Provide the (x, y) coordinate of the cell's center where the given text is located.  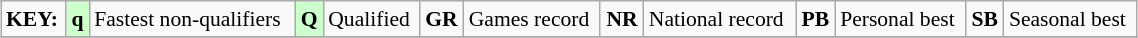
Q (309, 19)
Personal best (900, 19)
NR (622, 19)
GR (442, 19)
Games record (532, 19)
Fastest non-qualifiers (192, 19)
KEY: (34, 19)
PB (816, 19)
Qualified (371, 19)
National record (720, 19)
SB (985, 19)
Seasonal best (1070, 19)
q (78, 19)
